Return the [x, y] coordinate for the center point of the cell that contains the specified text.  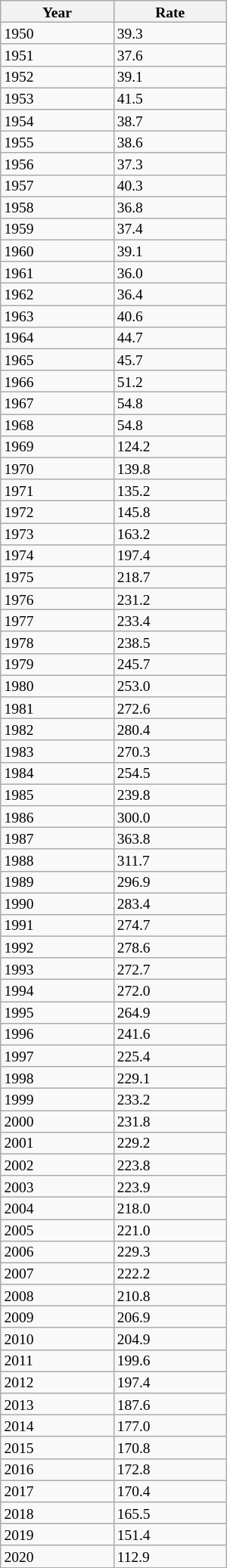
1993 [58, 969]
1980 [58, 686]
40.3 [169, 186]
296.9 [169, 882]
172.8 [169, 1470]
2015 [58, 1447]
229.1 [169, 1078]
2016 [58, 1470]
1965 [58, 360]
37.3 [169, 163]
1963 [58, 316]
1971 [58, 490]
2010 [58, 1338]
241.6 [169, 1034]
124.2 [169, 446]
311.7 [169, 860]
272.6 [169, 708]
1992 [58, 947]
2004 [58, 1208]
223.9 [169, 1187]
2003 [58, 1187]
233.4 [169, 621]
231.2 [169, 599]
1960 [58, 251]
2001 [58, 1143]
222.2 [169, 1273]
38.6 [169, 142]
1996 [58, 1034]
274.7 [169, 925]
1975 [58, 578]
238.5 [169, 643]
139.8 [169, 469]
204.9 [169, 1338]
210.8 [169, 1296]
37.4 [169, 230]
112.9 [169, 1556]
1955 [58, 142]
1988 [58, 860]
2007 [58, 1273]
1982 [58, 730]
2012 [58, 1382]
165.5 [169, 1514]
1998 [58, 1078]
1995 [58, 1013]
1999 [58, 1099]
1954 [58, 121]
145.8 [169, 513]
38.7 [169, 121]
2017 [58, 1491]
1966 [58, 381]
1968 [58, 425]
2013 [58, 1405]
254.5 [169, 773]
363.8 [169, 838]
270.3 [169, 751]
1964 [58, 337]
1967 [58, 404]
41.5 [169, 98]
44.7 [169, 337]
2005 [58, 1229]
Rate [169, 12]
1950 [58, 33]
170.8 [169, 1447]
1986 [58, 817]
135.2 [169, 490]
280.4 [169, 730]
1989 [58, 882]
1983 [58, 751]
2008 [58, 1296]
1962 [58, 295]
1953 [58, 98]
1994 [58, 990]
1961 [58, 272]
40.6 [169, 316]
225.4 [169, 1055]
272.7 [169, 969]
233.2 [169, 1099]
206.9 [169, 1317]
45.7 [169, 360]
1991 [58, 925]
2018 [58, 1514]
2009 [58, 1317]
300.0 [169, 817]
39.3 [169, 33]
1977 [58, 621]
253.0 [169, 686]
1957 [58, 186]
1972 [58, 513]
218.0 [169, 1208]
1959 [58, 230]
51.2 [169, 381]
1974 [58, 555]
177.0 [169, 1426]
151.4 [169, 1535]
36.8 [169, 207]
1958 [58, 207]
36.0 [169, 272]
1978 [58, 643]
264.9 [169, 1013]
1969 [58, 446]
218.7 [169, 578]
1979 [58, 664]
1985 [58, 795]
2006 [58, 1252]
2019 [58, 1535]
1990 [58, 904]
2014 [58, 1426]
37.6 [169, 54]
1951 [58, 54]
1973 [58, 534]
2002 [58, 1164]
163.2 [169, 534]
1987 [58, 838]
1984 [58, 773]
229.2 [169, 1143]
36.4 [169, 295]
1981 [58, 708]
231.8 [169, 1122]
239.8 [169, 795]
278.6 [169, 947]
2020 [58, 1556]
1952 [58, 77]
187.6 [169, 1405]
199.6 [169, 1361]
229.3 [169, 1252]
170.4 [169, 1491]
1976 [58, 599]
221.0 [169, 1229]
1956 [58, 163]
Year [58, 12]
223.8 [169, 1164]
1997 [58, 1055]
2011 [58, 1361]
1970 [58, 469]
283.4 [169, 904]
272.0 [169, 990]
245.7 [169, 664]
2000 [58, 1122]
